Search for the cell housing the specified text and yield its [X, Y] center coordinate. 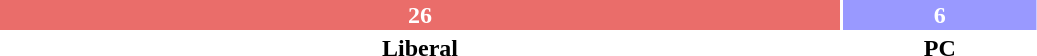
26 [420, 15]
6 [940, 15]
